Search for the cell housing the specified text and yield its (x, y) center coordinate. 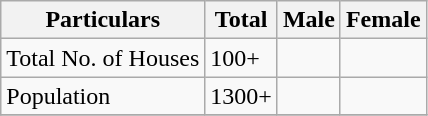
Population (103, 96)
Male (308, 20)
Total No. of Houses (103, 58)
100+ (242, 58)
1300+ (242, 96)
Female (383, 20)
Particulars (103, 20)
Total (242, 20)
